Pinpoint the cell where the given text exists, returning its (x, y) midpoint coordinate. 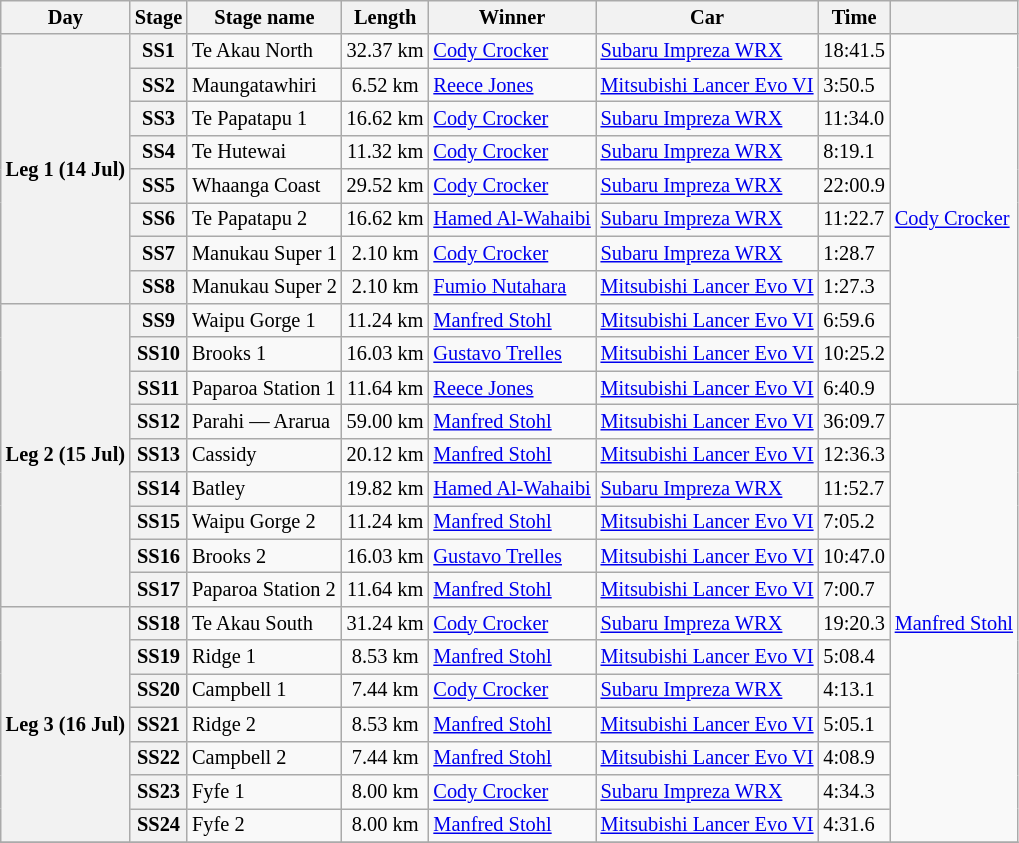
4:13.1 (854, 690)
Parahi — Ararua (264, 421)
Fyfe 1 (264, 791)
Brooks 2 (264, 556)
11.32 km (386, 152)
SS17 (158, 589)
SS10 (158, 354)
SS7 (158, 253)
SS16 (158, 556)
Winner (512, 17)
SS15 (158, 522)
SS6 (158, 219)
SS12 (158, 421)
SS1 (158, 51)
Waipu Gorge 1 (264, 320)
SS18 (158, 623)
SS14 (158, 489)
SS11 (158, 388)
6.52 km (386, 85)
4:08.9 (854, 758)
10:47.0 (854, 556)
Cassidy (264, 455)
Leg 2 (15 Jul) (66, 454)
SS20 (158, 690)
29.52 km (386, 186)
SS8 (158, 287)
Manukau Super 1 (264, 253)
SS22 (158, 758)
8:19.1 (854, 152)
Maungatawhiri (264, 85)
5:05.1 (854, 724)
Leg 3 (16 Jul) (66, 724)
6:40.9 (854, 388)
Length (386, 17)
Stage (158, 17)
4:31.6 (854, 825)
11:34.0 (854, 118)
SS3 (158, 118)
Leg 1 (14 Jul) (66, 168)
Brooks 1 (264, 354)
Te Papatapu 1 (264, 118)
Stage name (264, 17)
4:34.3 (854, 791)
19:20.3 (854, 623)
11:52.7 (854, 489)
31.24 km (386, 623)
Paparoa Station 2 (264, 589)
Paparoa Station 1 (264, 388)
Car (708, 17)
SS9 (158, 320)
Te Akau South (264, 623)
22:00.9 (854, 186)
Ridge 2 (264, 724)
SS23 (158, 791)
1:28.7 (854, 253)
18:41.5 (854, 51)
Time (854, 17)
7:00.7 (854, 589)
Whaanga Coast (264, 186)
Te Papatapu 2 (264, 219)
11:22.7 (854, 219)
19.82 km (386, 489)
Te Akau North (264, 51)
Waipu Gorge 2 (264, 522)
SS24 (158, 825)
SS4 (158, 152)
Fumio Nutahara (512, 287)
3:50.5 (854, 85)
6:59.6 (854, 320)
Campbell 2 (264, 758)
SS2 (158, 85)
59.00 km (386, 421)
Campbell 1 (264, 690)
36:09.7 (854, 421)
SS21 (158, 724)
1:27.3 (854, 287)
SS19 (158, 657)
10:25.2 (854, 354)
SS13 (158, 455)
Manukau Super 2 (264, 287)
5:08.4 (854, 657)
Te Hutewai (264, 152)
Day (66, 17)
32.37 km (386, 51)
Batley (264, 489)
20.12 km (386, 455)
Ridge 1 (264, 657)
SS5 (158, 186)
Fyfe 2 (264, 825)
12:36.3 (854, 455)
7:05.2 (854, 522)
